Return the [X, Y] coordinate for the center point of the cell that contains the specified text.  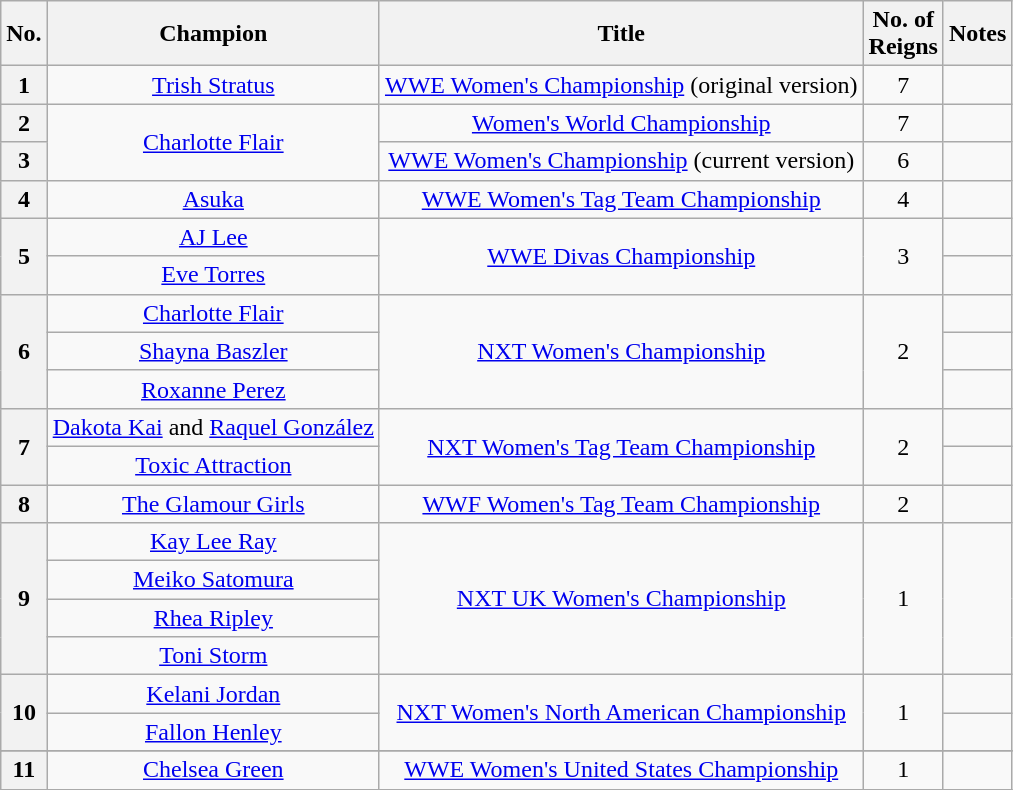
Shayna Baszler [213, 351]
The Glamour Girls [213, 503]
Dakota Kai and Raquel González [213, 427]
Roxanne Perez [213, 389]
Rhea Ripley [213, 618]
Fallon Henley [213, 732]
Kelani Jordan [213, 694]
WWE Women's United States Championship [621, 770]
Meiko Satomura [213, 580]
Trish Stratus [213, 85]
8 [24, 503]
Eve Torres [213, 275]
5 [24, 256]
9 [24, 599]
Title [621, 34]
NXT Women's Championship [621, 351]
WWE Divas Championship [621, 256]
Notes [977, 34]
No. [24, 34]
Chelsea Green [213, 770]
WWF Women's Tag Team Championship [621, 503]
Toxic Attraction [213, 465]
WWE Women's Tag Team Championship [621, 199]
NXT Women's North American Championship [621, 713]
AJ Lee [213, 237]
Kay Lee Ray [213, 542]
10 [24, 713]
No. ofReigns [903, 34]
Champion [213, 34]
NXT UK Women's Championship [621, 599]
Women's World Championship [621, 123]
WWE Women's Championship (original version) [621, 85]
NXT Women's Tag Team Championship [621, 446]
WWE Women's Championship (current version) [621, 161]
Toni Storm [213, 656]
Asuka [213, 199]
11 [24, 770]
